Output the (x, y) coordinate of the center of the cell containing the given text.  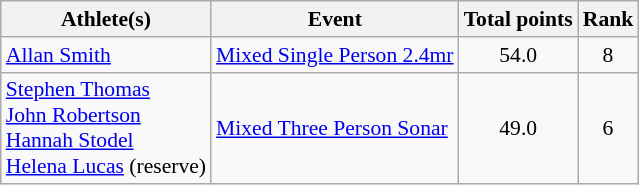
Event (335, 19)
8 (608, 55)
6 (608, 128)
Stephen ThomasJohn RobertsonHannah StodelHelena Lucas (reserve) (106, 128)
Allan Smith (106, 55)
Athlete(s) (106, 19)
Mixed Three Person Sonar (335, 128)
54.0 (518, 55)
Rank (608, 19)
49.0 (518, 128)
Mixed Single Person 2.4mr (335, 55)
Total points (518, 19)
